Return (x, y) of the center of cell containing provided text 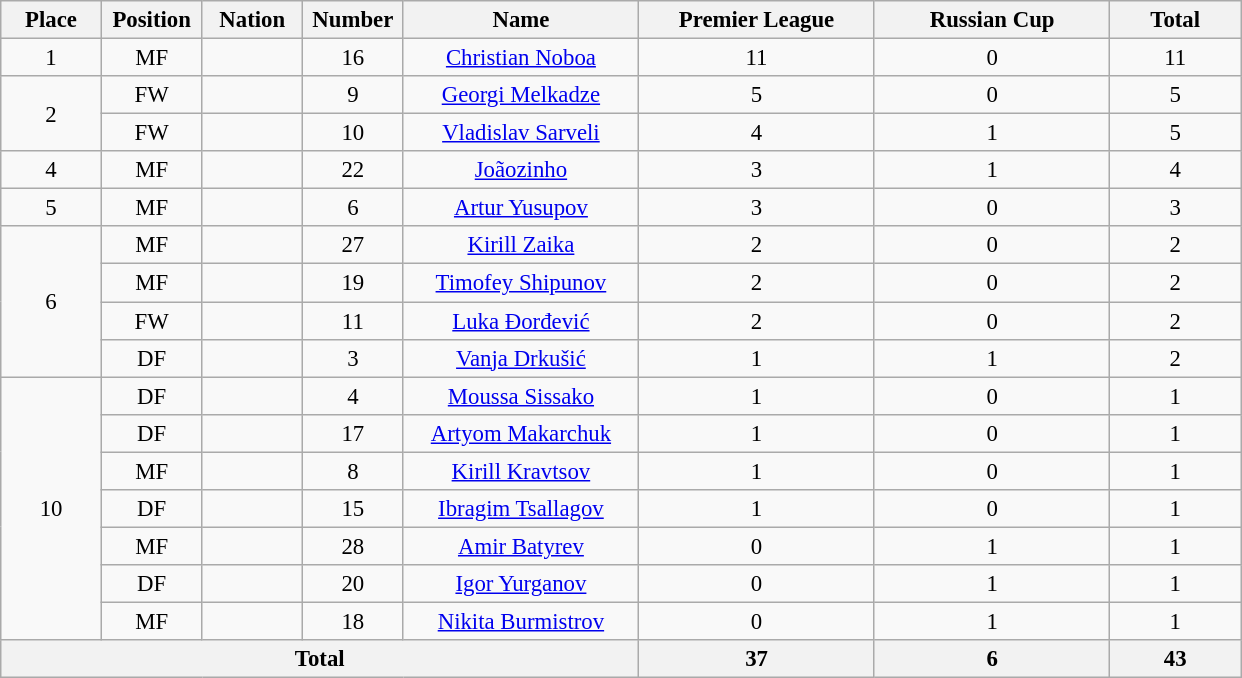
15 (354, 509)
Artur Yusupov (521, 208)
16 (354, 58)
Premier League (757, 20)
Vanja Drkušić (521, 358)
Russian Cup (992, 20)
28 (354, 546)
Kirill Kravtsov (521, 471)
Georgi Melkadze (521, 95)
8 (354, 471)
Artyom Makarchuk (521, 433)
Timofey Shipunov (521, 283)
Ibragim Tsallagov (521, 509)
18 (354, 621)
Christian Noboa (521, 58)
Amir Batyrev (521, 546)
43 (1176, 659)
Luka Đorđević (521, 321)
Moussa Sissako (521, 396)
9 (354, 95)
Joãozinho (521, 170)
Number (354, 20)
Igor Yurganov (521, 584)
Position (152, 20)
20 (354, 584)
22 (354, 170)
37 (757, 659)
Kirill Zaika (521, 245)
Place (52, 20)
17 (354, 433)
Nation (252, 20)
27 (354, 245)
Vladislav Sarveli (521, 133)
Name (521, 20)
19 (354, 283)
Nikita Burmistrov (521, 621)
